Search for the cell housing the specified text and yield its [X, Y] center coordinate. 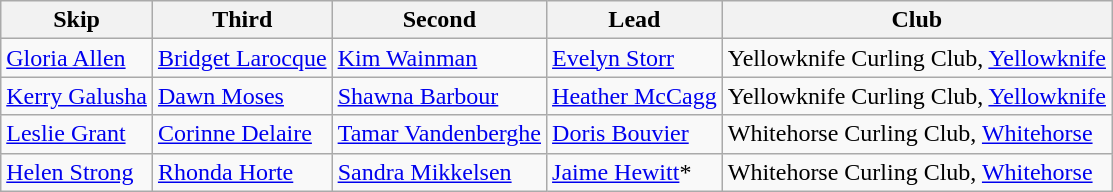
Gloria Allen [77, 58]
Evelyn Storr [635, 58]
Sandra Mikkelsen [439, 172]
Dawn Moses [242, 96]
Kim Wainman [439, 58]
Helen Strong [77, 172]
Lead [635, 20]
Tamar Vandenberghe [439, 134]
Jaime Hewitt* [635, 172]
Doris Bouvier [635, 134]
Bridget Larocque [242, 58]
Corinne Delaire [242, 134]
Shawna Barbour [439, 96]
Second [439, 20]
Leslie Grant [77, 134]
Third [242, 20]
Skip [77, 20]
Heather McCagg [635, 96]
Club [916, 20]
Rhonda Horte [242, 172]
Kerry Galusha [77, 96]
